Detect which cell encompasses the target text, then output its (X, Y) center coordinate. 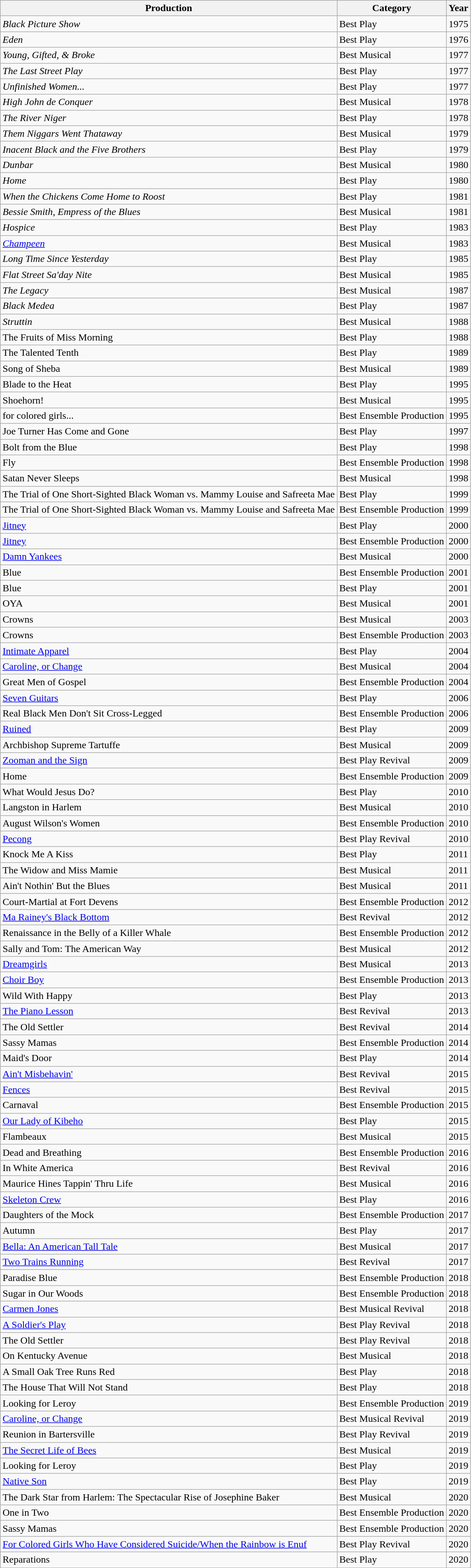
Autumn (169, 1231)
Court-Martial at Fort Devens (169, 901)
The Last Street Play (169, 71)
The Piano Lesson (169, 1011)
Renaissance in the Belly of a Killer Whale (169, 933)
Maurice Hines Tappin' Thru Life (169, 1183)
Knock Me A Kiss (169, 854)
Fences (169, 1090)
Inacent Black and the Five Brothers (169, 149)
Pecong (169, 839)
Production (169, 8)
Zooman and the Sign (169, 761)
Great Men of Gospel (169, 682)
The Dark Star from Harlem: The Spectacular Rise of Josephine Baker (169, 1497)
Two Trains Running (169, 1262)
1997 (458, 431)
Ruined (169, 729)
Maid's Door (169, 1058)
For Colored Girls Who Have Considered Suicide/When the Rainbow is Enuf (169, 1544)
Hospice (169, 228)
One in Two (169, 1513)
1975 (458, 24)
Our Lady of Kibeho (169, 1121)
Seven Guitars (169, 698)
Paradise Blue (169, 1278)
The Secret Life of Bees (169, 1450)
Carnaval (169, 1105)
Song of Sheba (169, 369)
Satan Never Sleeps (169, 478)
Bolt from the Blue (169, 447)
Fly (169, 463)
Native Son (169, 1482)
Young, Gifted, & Broke (169, 55)
Dreamgirls (169, 964)
The Talented Tenth (169, 353)
The Widow and Miss Mamie (169, 870)
for colored girls... (169, 415)
Sugar in Our Woods (169, 1293)
OYA (169, 604)
Dead and Breathing (169, 1152)
Reunion in Bartersville (169, 1434)
Dunbar (169, 165)
The River Niger (169, 118)
Bella: An American Tall Tale (169, 1246)
Year (458, 8)
Eden (169, 40)
Struttin (169, 322)
Reparations (169, 1560)
Real Black Men Don't Sit Cross-Legged (169, 714)
The Fruits of Miss Morning (169, 337)
Ain't Misbehavin' (169, 1074)
A Small Oak Tree Runs Red (169, 1372)
Blade to the Heat (169, 384)
Them Niggars Went Thataway (169, 133)
Ma Rainey's Black Bottom (169, 917)
Langston in Harlem (169, 807)
On Kentucky Avenue (169, 1356)
The House That Will Not Stand (169, 1387)
Flat Street Sa'day Nite (169, 275)
High John de Conquer (169, 102)
Intimate Apparel (169, 651)
August Wilson's Women (169, 823)
Sally and Tom: The American Way (169, 948)
Skeleton Crew (169, 1199)
Flambeaux (169, 1136)
Black Picture Show (169, 24)
Damn Yankees (169, 557)
Category (392, 8)
Shoehorn! (169, 400)
In White America (169, 1168)
What Would Jesus Do? (169, 792)
1976 (458, 40)
Wild With Happy (169, 996)
Ain't Nothin' But the Blues (169, 886)
Long Time Since Yesterday (169, 259)
Unfinished Women... (169, 86)
A Soldier's Play (169, 1325)
Joe Turner Has Come and Gone (169, 431)
Champeen (169, 243)
Carmen Jones (169, 1309)
Bessie Smith, Empress of the Blues (169, 212)
The Legacy (169, 290)
When the Chickens Come Home to Roost (169, 196)
Daughters of the Mock (169, 1215)
Choir Boy (169, 980)
Black Medea (169, 306)
Archbishop Supreme Tartuffe (169, 745)
